Return the (x, y) coordinate for the center point of the cell that contains the specified text.  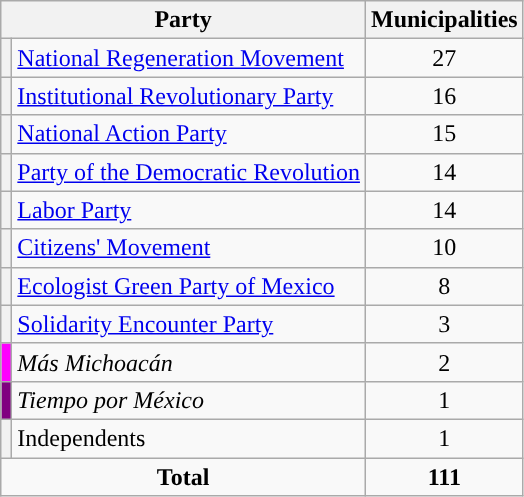
Labor Party (189, 210)
27 (444, 58)
National Action Party (189, 134)
16 (444, 96)
Independents (189, 438)
Municipalities (444, 20)
Tiempo por México (189, 400)
Más Michoacán (189, 362)
Party of the Democratic Revolution (189, 172)
15 (444, 134)
Ecologist Green Party of Mexico (189, 286)
Total (184, 477)
Citizens' Movement (189, 248)
2 (444, 362)
3 (444, 324)
Party (184, 20)
10 (444, 248)
Institutional Revolutionary Party (189, 96)
8 (444, 286)
111 (444, 477)
National Regeneration Movement (189, 58)
Solidarity Encounter Party (189, 324)
